Locate the cell with the specified text and output its (X, Y) center coordinate. 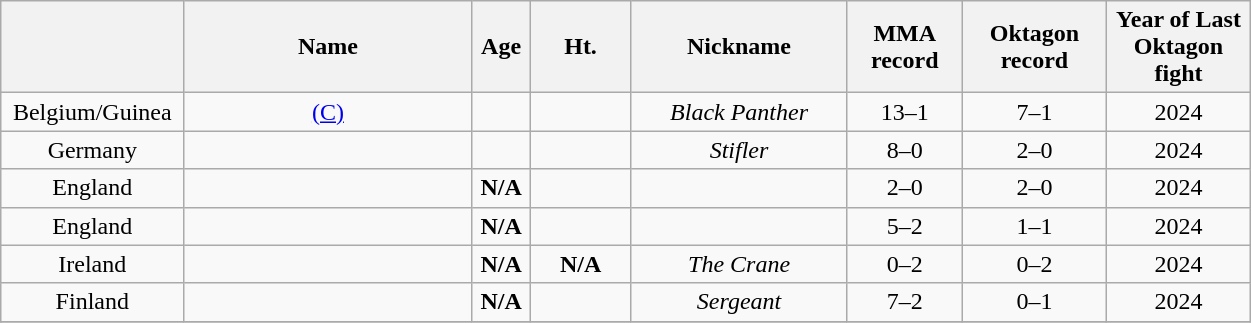
7–1 (1034, 112)
Ireland (92, 264)
Nickname (739, 47)
Black Panther (739, 112)
8–0 (904, 150)
The Crane (739, 264)
Oktagon record (1034, 47)
Year of Last Oktagon fight (1178, 47)
1–1 (1034, 226)
7–2 (904, 302)
Age (501, 47)
Ht. (580, 47)
Finland (92, 302)
0–1 (1034, 302)
Name (328, 47)
(C) (328, 112)
Belgium/Guinea (92, 112)
5–2 (904, 226)
13–1 (904, 112)
Sergeant (739, 302)
Germany (92, 150)
MMA record (904, 47)
Stifler (739, 150)
